From the cell containing the given text, extract its center point as (X, Y) coordinate. 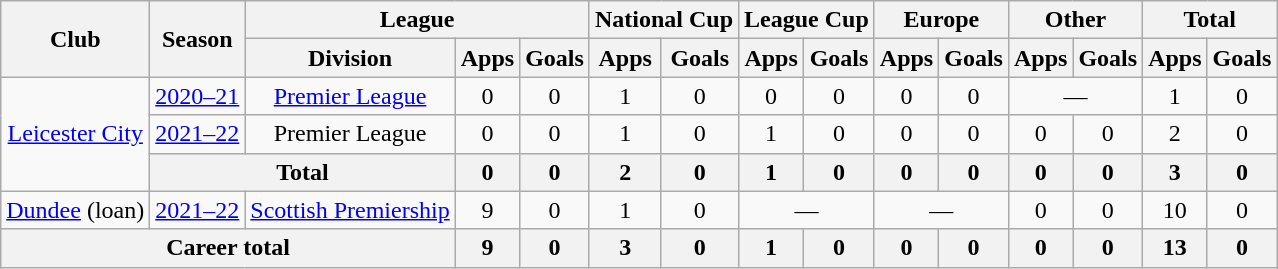
League Cup (807, 20)
Other (1075, 20)
Club (76, 39)
Season (198, 39)
Career total (228, 248)
Dundee (loan) (76, 210)
Europe (941, 20)
13 (1175, 248)
Leicester City (76, 134)
National Cup (664, 20)
Division (350, 58)
Scottish Premiership (350, 210)
League (418, 20)
10 (1175, 210)
2020–21 (198, 96)
